Locate the cell with the specified text and output its [x, y] center coordinate. 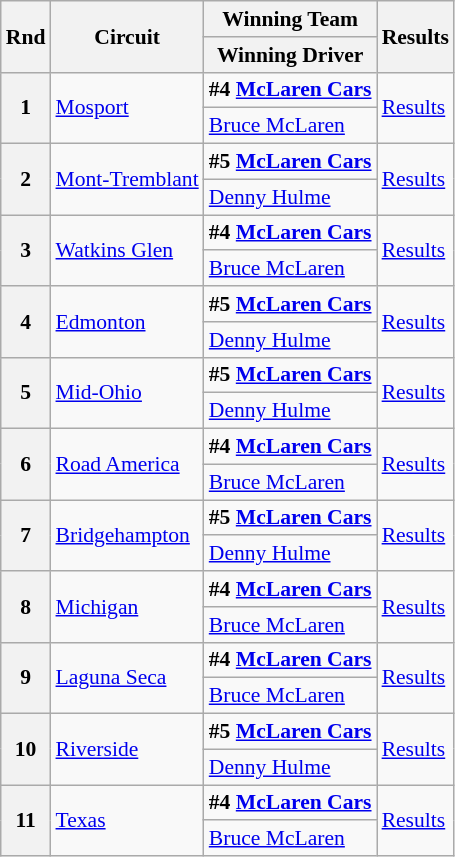
Mont-Tremblant [126, 180]
3 [26, 250]
2 [26, 180]
11 [26, 820]
Mosport [126, 108]
Michigan [126, 606]
8 [26, 606]
5 [26, 392]
Bridgehampton [126, 536]
7 [26, 536]
Edmonton [126, 322]
1 [26, 108]
4 [26, 322]
Rnd [26, 36]
Winning Team [290, 19]
9 [26, 678]
Mid-Ohio [126, 392]
Circuit [126, 36]
10 [26, 750]
Watkins Glen [126, 250]
Texas [126, 820]
Riverside [126, 750]
Laguna Seca [126, 678]
6 [26, 464]
Road America [126, 464]
Winning Driver [290, 55]
